Detect which cell encompasses the target text, then output its (x, y) center coordinate. 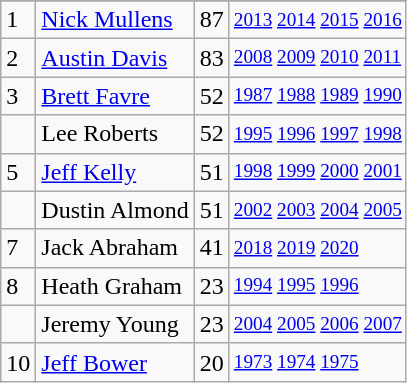
5 (18, 172)
Austin Davis (115, 58)
2 (18, 58)
Jeremy Young (115, 324)
2002 2003 2004 2005 (318, 210)
1 (18, 20)
1973 1974 1975 (318, 362)
2008 2009 2010 2011 (318, 58)
83 (212, 58)
2018 2019 2020 (318, 248)
Lee Roberts (115, 134)
8 (18, 286)
Heath Graham (115, 286)
Jack Abraham (115, 248)
1994 1995 1996 (318, 286)
Dustin Almond (115, 210)
41 (212, 248)
10 (18, 362)
87 (212, 20)
20 (212, 362)
Brett Favre (115, 96)
Nick Mullens (115, 20)
7 (18, 248)
2004 2005 2006 2007 (318, 324)
Jeff Kelly (115, 172)
2013 2014 2015 2016 (318, 20)
1987 1988 1989 1990 (318, 96)
Jeff Bower (115, 362)
1995 1996 1997 1998 (318, 134)
1998 1999 2000 2001 (318, 172)
3 (18, 96)
